Identify which cell holds the provided text, then report its (x, y) central coordinate. 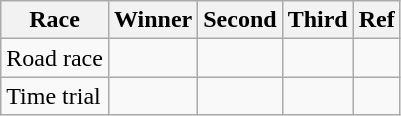
Winner (152, 20)
Road race (55, 58)
Time trial (55, 96)
Third (318, 20)
Second (240, 20)
Ref (376, 20)
Race (55, 20)
